Scan for the cell matching the given text and deliver its [x, y] coordinate at center. 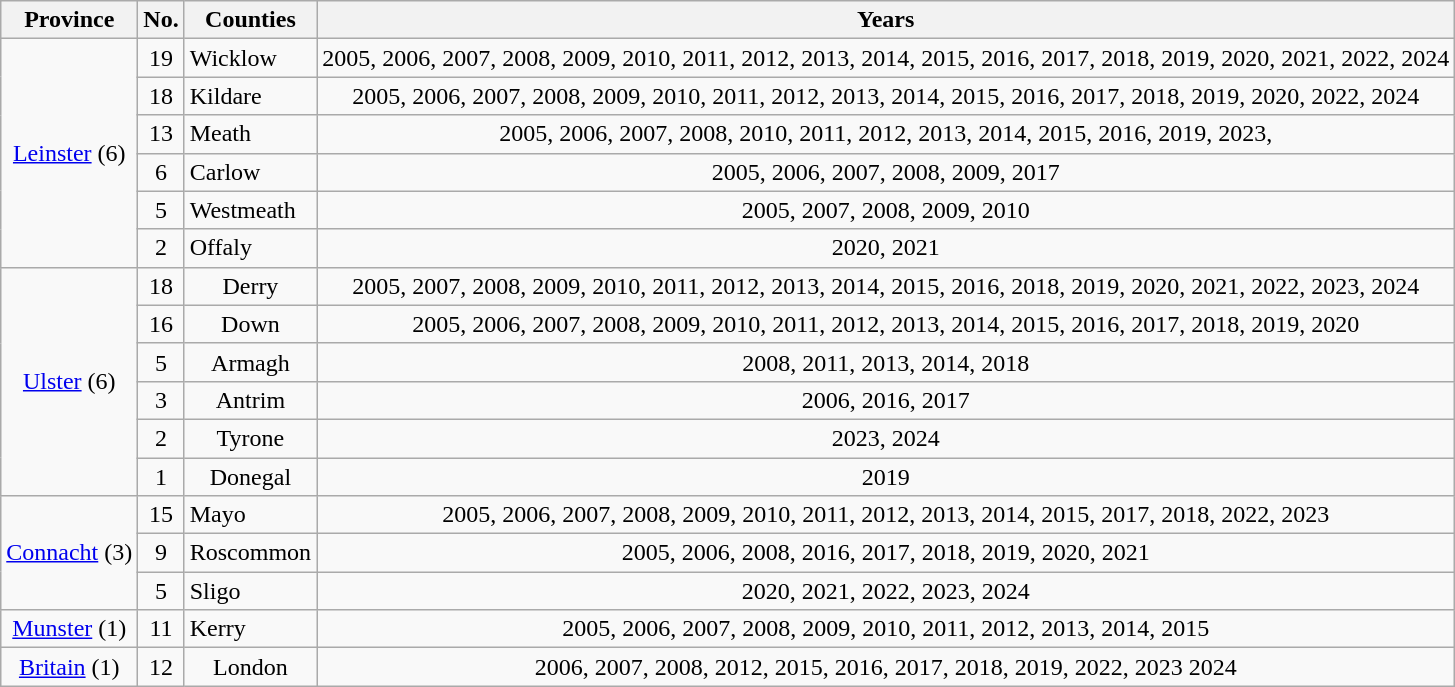
Wicklow [250, 58]
2005, 2006, 2007, 2008, 2010, 2011, 2012, 2013, 2014, 2015, 2016, 2019, 2023, [886, 134]
2005, 2006, 2008, 2016, 2017, 2018, 2019, 2020, 2021 [886, 553]
2005, 2006, 2007, 2008, 2009, 2017 [886, 172]
16 [161, 324]
Mayo [250, 515]
3 [161, 400]
2005, 2006, 2007, 2008, 2009, 2010, 2011, 2012, 2013, 2014, 2015 [886, 629]
1 [161, 477]
Province [70, 20]
Munster (1) [70, 629]
2005, 2006, 2007, 2008, 2009, 2010, 2011, 2012, 2013, 2014, 2015, 2016, 2017, 2018, 2019, 2020, 2022, 2024 [886, 96]
9 [161, 553]
2006, 2007, 2008, 2012, 2015, 2016, 2017, 2018, 2019, 2022, 2023 2024 [886, 667]
Meath [250, 134]
2005, 2007, 2008, 2009, 2010 [886, 210]
15 [161, 515]
12 [161, 667]
2005, 2007, 2008, 2009, 2010, 2011, 2012, 2013, 2014, 2015, 2016, 2018, 2019, 2020, 2021, 2022, 2023, 2024 [886, 286]
Sligo [250, 591]
2008, 2011, 2013, 2014, 2018 [886, 362]
Westmeath [250, 210]
Connacht (3) [70, 553]
Offaly [250, 248]
Tyrone [250, 438]
Antrim [250, 400]
2006, 2016, 2017 [886, 400]
Counties [250, 20]
2020, 2021 [886, 248]
Britain (1) [70, 667]
Carlow [250, 172]
11 [161, 629]
2005, 2006, 2007, 2008, 2009, 2010, 2011, 2012, 2013, 2014, 2015, 2016, 2017, 2018, 2019, 2020, 2021, 2022, 2024 [886, 58]
Kildare [250, 96]
2020, 2021, 2022, 2023, 2024 [886, 591]
Ulster (6) [70, 381]
19 [161, 58]
2005, 2006, 2007, 2008, 2009, 2010, 2011, 2012, 2013, 2014, 2015, 2016, 2017, 2018, 2019, 2020 [886, 324]
Leinster (6) [70, 153]
Roscommon [250, 553]
Years [886, 20]
13 [161, 134]
Derry [250, 286]
Kerry [250, 629]
London [250, 667]
No. [161, 20]
Armagh [250, 362]
Donegal [250, 477]
2019 [886, 477]
2023, 2024 [886, 438]
6 [161, 172]
2005, 2006, 2007, 2008, 2009, 2010, 2011, 2012, 2013, 2014, 2015, 2017, 2018, 2022, 2023 [886, 515]
Down [250, 324]
